Locate the cell with the specified text and output its [x, y] center coordinate. 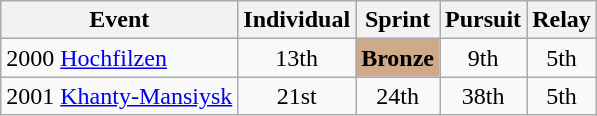
Bronze [398, 58]
13th [297, 58]
Individual [297, 20]
24th [398, 96]
38th [484, 96]
Event [120, 20]
2001 Khanty-Mansiysk [120, 96]
Pursuit [484, 20]
Relay [562, 20]
2000 Hochfilzen [120, 58]
21st [297, 96]
9th [484, 58]
Sprint [398, 20]
